Locate the cell with the specified text and output its [X, Y] center coordinate. 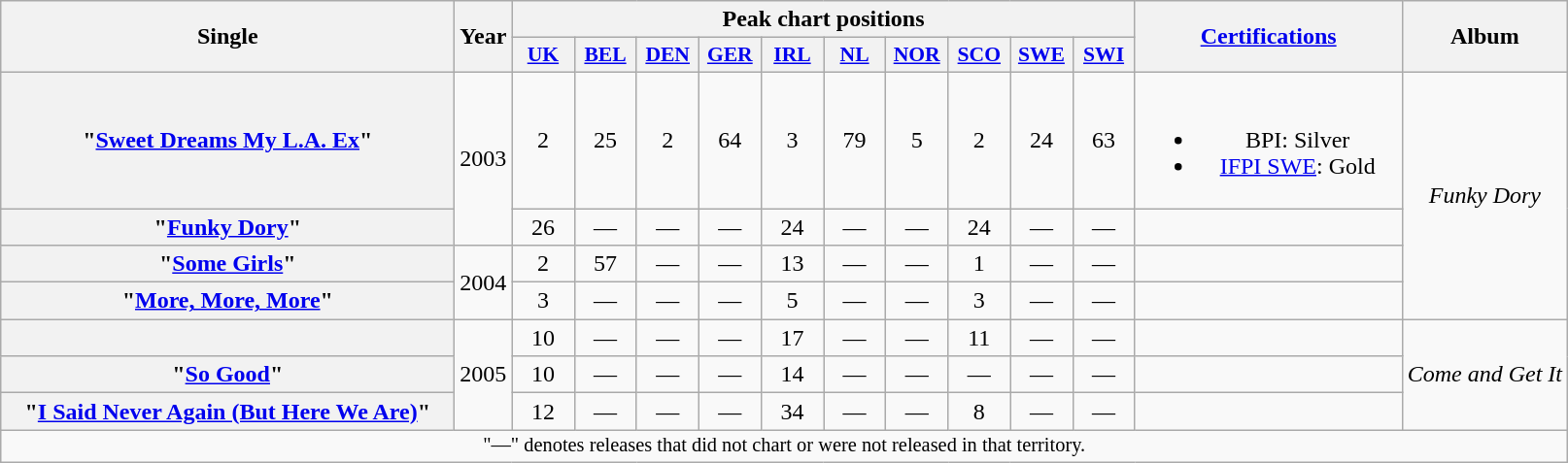
Single [227, 37]
SWI [1104, 55]
13 [792, 264]
25 [605, 140]
"Some Girls" [227, 264]
IRL [792, 55]
Peak chart positions [824, 19]
8 [979, 412]
Certifications [1269, 37]
UK [543, 55]
BEL [605, 55]
BPI: SilverIFPI SWE: Gold [1269, 140]
SWE [1041, 55]
57 [605, 264]
2005 [484, 375]
DEN [667, 55]
GER [730, 55]
64 [730, 140]
"Sweet Dreams My L.A. Ex" [227, 140]
"More, More, More" [227, 301]
26 [543, 226]
79 [855, 140]
"I Said Never Again (But Here We Are)" [227, 412]
63 [1104, 140]
NL [855, 55]
34 [792, 412]
17 [792, 338]
1 [979, 264]
Funky Dory [1484, 195]
"—" denotes releases that did not chart or were not released in that territory. [785, 446]
"Funky Dory" [227, 226]
Come and Get It [1484, 375]
Album [1484, 37]
NOR [917, 55]
Year [484, 37]
SCO [979, 55]
2004 [484, 282]
11 [979, 338]
12 [543, 412]
"So Good" [227, 375]
14 [792, 375]
2003 [484, 158]
